Capture the cell that displays the provided text and extract its [X, Y] central coordinate. 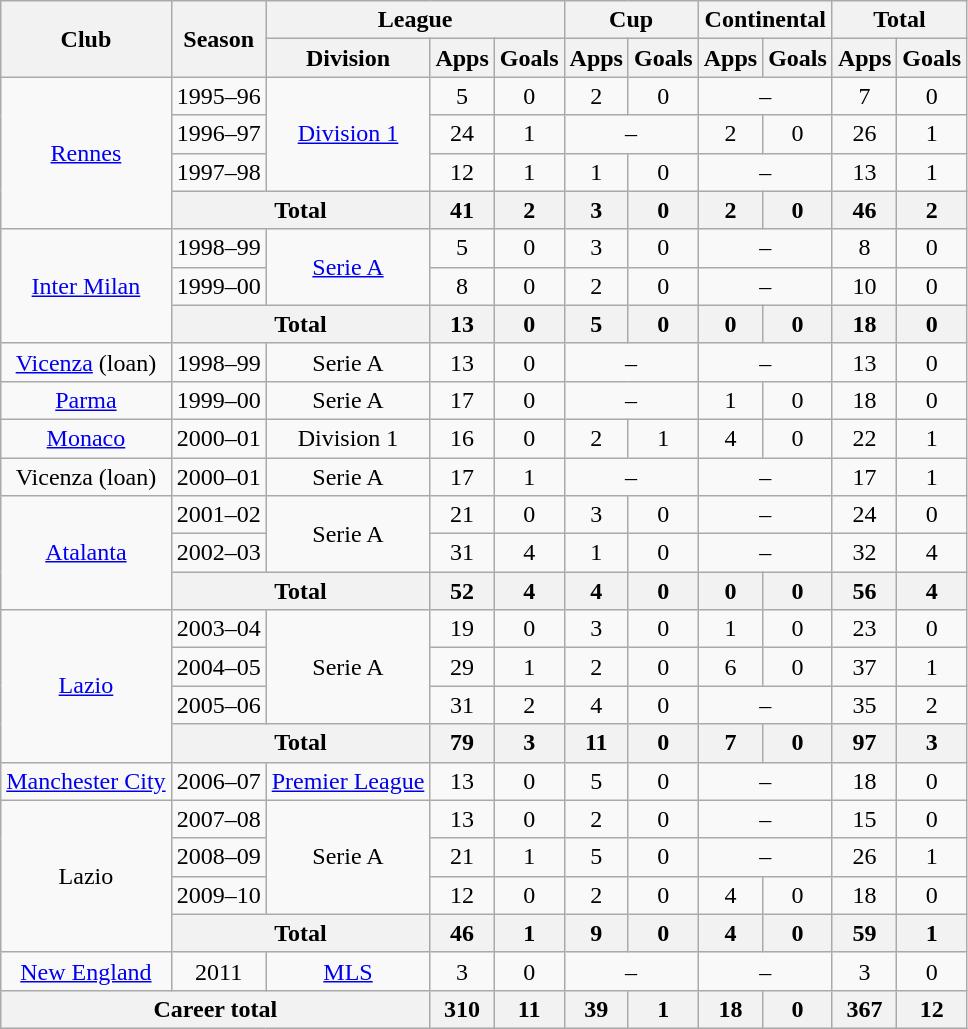
56 [864, 591]
367 [864, 1009]
Division [348, 58]
2002–03 [218, 553]
15 [864, 819]
Continental [765, 20]
Premier League [348, 781]
Career total [216, 1009]
MLS [348, 971]
2009–10 [218, 895]
2007–08 [218, 819]
52 [462, 591]
2008–09 [218, 857]
Atalanta [86, 553]
1995–96 [218, 96]
39 [596, 1009]
19 [462, 629]
22 [864, 438]
23 [864, 629]
16 [462, 438]
Monaco [86, 438]
9 [596, 933]
97 [864, 743]
Club [86, 39]
10 [864, 286]
37 [864, 667]
Rennes [86, 153]
2003–04 [218, 629]
59 [864, 933]
2001–02 [218, 515]
2011 [218, 971]
310 [462, 1009]
Inter Milan [86, 286]
1996–97 [218, 134]
29 [462, 667]
Manchester City [86, 781]
2004–05 [218, 667]
32 [864, 553]
41 [462, 210]
2005–06 [218, 705]
New England [86, 971]
2006–07 [218, 781]
Parma [86, 400]
6 [730, 667]
1997–98 [218, 172]
35 [864, 705]
Cup [631, 20]
Season [218, 39]
League [415, 20]
79 [462, 743]
